Detect which cell encompasses the target text, then output its (x, y) center coordinate. 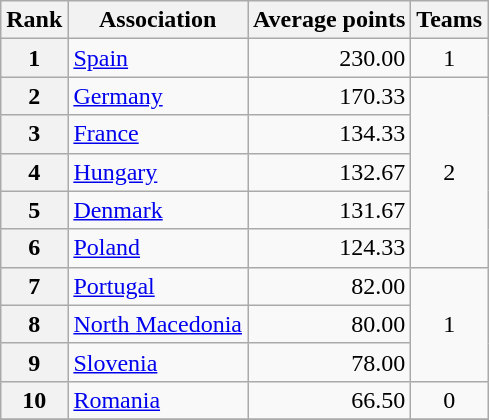
80.00 (330, 324)
Portugal (158, 286)
8 (34, 324)
131.67 (330, 210)
66.50 (330, 400)
0 (450, 400)
Denmark (158, 210)
North Macedonia (158, 324)
9 (34, 362)
Poland (158, 248)
170.33 (330, 96)
Rank (34, 20)
82.00 (330, 286)
France (158, 134)
Association (158, 20)
132.67 (330, 172)
Hungary (158, 172)
Romania (158, 400)
124.33 (330, 248)
Teams (450, 20)
230.00 (330, 58)
Slovenia (158, 362)
6 (34, 248)
5 (34, 210)
10 (34, 400)
Spain (158, 58)
Germany (158, 96)
Average points (330, 20)
3 (34, 134)
134.33 (330, 134)
4 (34, 172)
7 (34, 286)
78.00 (330, 362)
